Search for the cell housing the specified text and yield its [x, y] center coordinate. 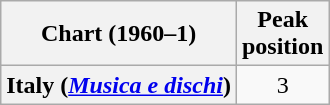
Italy (Musica e dischi) [119, 85]
Chart (1960–1) [119, 34]
3 [282, 85]
Peakposition [282, 34]
